Pinpoint the cell where the given text exists, returning its [x, y] midpoint coordinate. 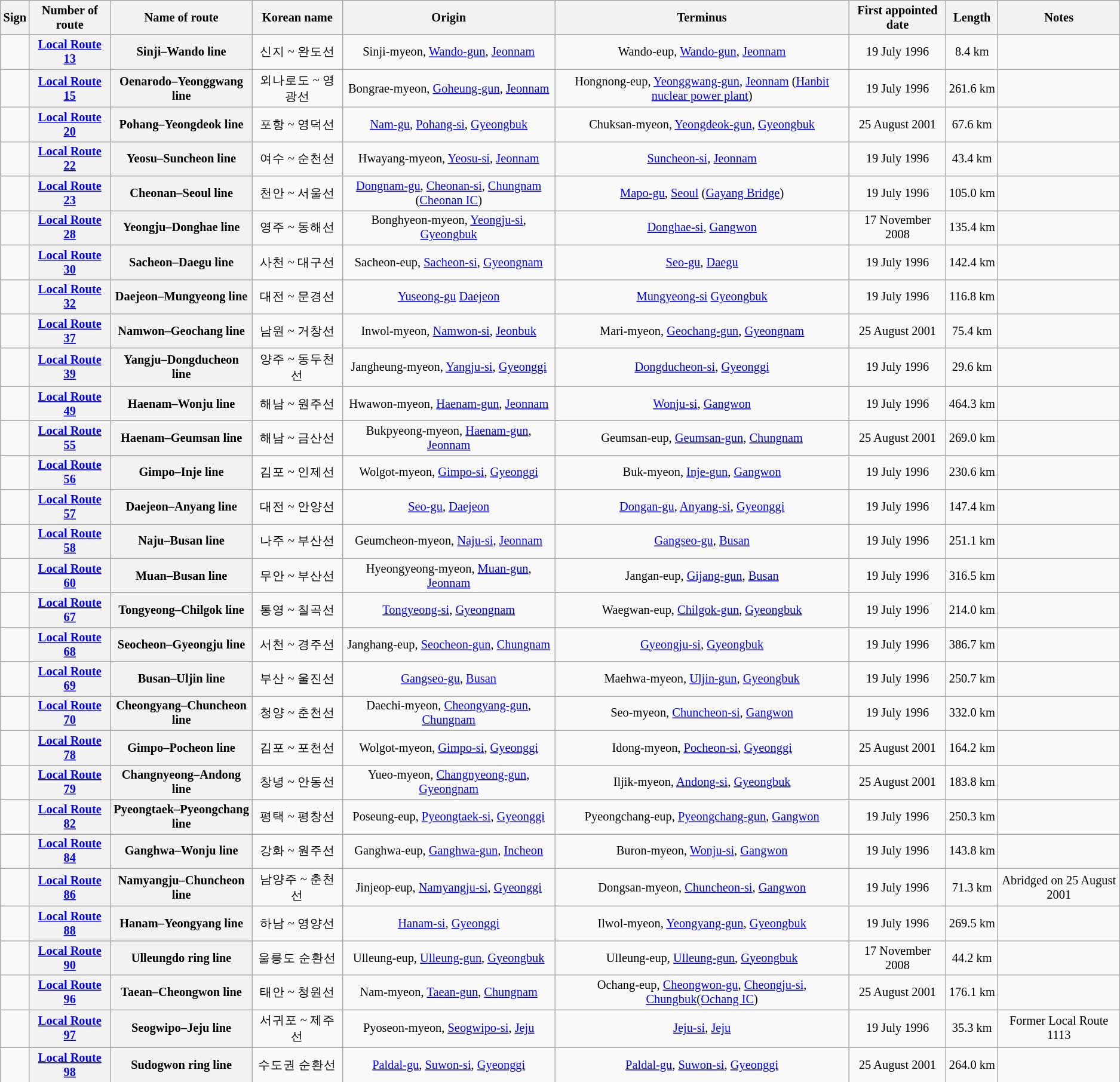
Idong-myeon, Pocheon-si, Gyeonggi [702, 748]
Ganghwa-eup, Ganghwa-gun, Incheon [449, 851]
Poseung-eup, Pyeongtaek-si, Gyeonggi [449, 816]
464.3 km [972, 404]
Wando-eup, Wando-gun, Jeonnam [702, 52]
250.7 km [972, 679]
Local Route 49 [70, 404]
Dongnam-gu, Cheonan-si, Chungnam (Cheonan IC) [449, 193]
105.0 km [972, 193]
Local Route 57 [70, 507]
무안 ~ 부산선 [297, 576]
포항 ~ 영덕선 [297, 124]
Iljik-myeon, Andong-si, Gyeongbuk [702, 782]
Jinjeop-eup, Namyangju-si, Gyeonggi [449, 887]
Seo-gu, Daegu [702, 262]
서천 ~ 경주선 [297, 644]
Local Route 23 [70, 193]
Local Route 79 [70, 782]
Namyangju–Chuncheon line [182, 887]
Local Route 56 [70, 472]
Oenarodo–Yeonggwang line [182, 88]
Taean–Cheongwon line [182, 992]
Local Route 55 [70, 438]
71.3 km [972, 887]
Hanam–Yeongyang line [182, 923]
Geumsan-eup, Geumsan-gun, Chungnam [702, 438]
신지 ~ 완도선 [297, 52]
First appointed date [897, 17]
Yeosu–Suncheon line [182, 159]
Terminus [702, 17]
Gimpo–Inje line [182, 472]
332.0 km [972, 713]
Hyeongyeong-myeon, Muan-gun, Jeonnam [449, 576]
264.0 km [972, 1065]
214.0 km [972, 610]
Dongducheon-si, Gyeonggi [702, 367]
Wonju-si, Gangwon [702, 404]
양주 ~ 동두천선 [297, 367]
Nam-myeon, Taean-gun, Chungnam [449, 992]
평택 ~ 평창선 [297, 816]
Yuseong-gu Daejeon [449, 297]
Local Route 78 [70, 748]
Local Route 20 [70, 124]
여수 ~ 순천선 [297, 159]
Bongrae-myeon, Goheung-gun, Jeonnam [449, 88]
Jangan-eup, Gijang-gun, Busan [702, 576]
Name of route [182, 17]
Abridged on 25 August 2001 [1059, 887]
Yangju–Dongducheon line [182, 367]
Changnyeong–Andong line [182, 782]
Cheongyang–Chuncheon line [182, 713]
Bonghyeon-myeon, Yeongju-si, Gyeongbuk [449, 228]
Origin [449, 17]
Hongnong-eup, Yeonggwang-gun, Jeonnam (Hanbit nuclear power plant) [702, 88]
Local Route 97 [70, 1028]
Mari-myeon, Geochang-gun, Gyeongnam [702, 331]
Daejeon–Mungyeong line [182, 297]
Former Local Route 1113 [1059, 1028]
Buk-myeon, Inje-gun, Gangwon [702, 472]
수도권 순환선 [297, 1065]
164.2 km [972, 748]
Mungyeong-si Gyeongbuk [702, 297]
Waegwan-eup, Chilgok-gun, Gyeongbuk [702, 610]
135.4 km [972, 228]
269.0 km [972, 438]
Sudogwon ring line [182, 1065]
Local Route 15 [70, 88]
Seocheon–Gyeongju line [182, 644]
147.4 km [972, 507]
해남 ~ 원주선 [297, 404]
사천 ~ 대구선 [297, 262]
창녕 ~ 안동선 [297, 782]
강화 ~ 원주선 [297, 851]
통영 ~ 칠곡선 [297, 610]
Naju–Busan line [182, 541]
Local Route 68 [70, 644]
Suncheon-si, Jeonnam [702, 159]
Donghae-si, Gangwon [702, 228]
176.1 km [972, 992]
Ilwol-myeon, Yeongyang-gun, Gyeongbuk [702, 923]
230.6 km [972, 472]
Ulleungdo ring line [182, 958]
Sacheon–Daegu line [182, 262]
Sinji-myeon, Wando-gun, Jeonnam [449, 52]
Maehwa-myeon, Uljin-gun, Gyeongbuk [702, 679]
Dongan-gu, Anyang-si, Gyeonggi [702, 507]
Local Route 70 [70, 713]
Local Route 30 [70, 262]
116.8 km [972, 297]
남양주 ~ 춘천선 [297, 887]
청양 ~ 춘천선 [297, 713]
Local Route 69 [70, 679]
Buron-myeon, Wonju-si, Gangwon [702, 851]
Jangheung-myeon, Yangju-si, Gyeonggi [449, 367]
Haenam–Wonju line [182, 404]
Muan–Busan line [182, 576]
Local Route 86 [70, 887]
Local Route 39 [70, 367]
Pyoseon-myeon, Seogwipo-si, Jeju [449, 1028]
Local Route 13 [70, 52]
나주 ~ 부산선 [297, 541]
Seo-myeon, Chuncheon-si, Gangwon [702, 713]
대전 ~ 안양선 [297, 507]
Local Route 60 [70, 576]
Local Route 32 [70, 297]
Tongyeong-si, Gyeongnam [449, 610]
Hwayang-myeon, Yeosu-si, Jeonnam [449, 159]
Local Route 37 [70, 331]
Gyeongju-si, Gyeongbuk [702, 644]
8.4 km [972, 52]
Pohang–Yeongdeok line [182, 124]
해남 ~ 금산선 [297, 438]
Local Route 28 [70, 228]
43.4 km [972, 159]
251.1 km [972, 541]
29.6 km [972, 367]
Local Route 67 [70, 610]
Nam-gu, Pohang-si, Gyeongbuk [449, 124]
Yueo-myeon, Changnyeong-gun, Gyeongnam [449, 782]
Inwol-myeon, Namwon-si, Jeonbuk [449, 331]
316.5 km [972, 576]
Tongyeong–Chilgok line [182, 610]
Hanam-si, Gyeonggi [449, 923]
44.2 km [972, 958]
Sinji–Wando line [182, 52]
Sign [15, 17]
외나로도 ~ 영광선 [297, 88]
Cheonan–Seoul line [182, 193]
Local Route 84 [70, 851]
Haenam–Geumsan line [182, 438]
Chuksan-myeon, Yeongdeok-gun, Gyeongbuk [702, 124]
Local Route 88 [70, 923]
하남 ~ 영양선 [297, 923]
Busan–Uljin line [182, 679]
서귀포 ~ 제주선 [297, 1028]
Length [972, 17]
Local Route 82 [70, 816]
261.6 km [972, 88]
울릉도 순환선 [297, 958]
Number of route [70, 17]
Hwawon-myeon, Haenam-gun, Jeonnam [449, 404]
Local Route 90 [70, 958]
269.5 km [972, 923]
35.3 km [972, 1028]
김포 ~ 포천선 [297, 748]
Ochang-eup, Cheongwon-gu, Cheongju-si, Chungbuk(Ochang IC) [702, 992]
Seogwipo–Jeju line [182, 1028]
Jeju-si, Jeju [702, 1028]
대전 ~ 문경선 [297, 297]
Local Route 96 [70, 992]
남원 ~ 거창선 [297, 331]
김포 ~ 인제선 [297, 472]
Local Route 58 [70, 541]
Janghang-eup, Seocheon-gun, Chungnam [449, 644]
Daechi-myeon, Cheongyang-gun, Chungnam [449, 713]
Bukpyeong-myeon, Haenam-gun, Jeonnam [449, 438]
천안 ~ 서울선 [297, 193]
Dongsan-myeon, Chuncheon-si, Gangwon [702, 887]
Yeongju–Donghae line [182, 228]
Sacheon-eup, Sacheon-si, Gyeongnam [449, 262]
Notes [1059, 17]
Daejeon–Anyang line [182, 507]
부산 ~ 울진선 [297, 679]
Geumcheon-myeon, Naju-si, Jeonnam [449, 541]
183.8 km [972, 782]
Pyeongchang-eup, Pyeongchang-gun, Gangwon [702, 816]
143.8 km [972, 851]
Korean name [297, 17]
386.7 km [972, 644]
Local Route 98 [70, 1065]
영주 ~ 동해선 [297, 228]
Gimpo–Pocheon line [182, 748]
태안 ~ 청원선 [297, 992]
75.4 km [972, 331]
Local Route 22 [70, 159]
Pyeongtaek–Pyeongchang line [182, 816]
Namwon–Geochang line [182, 331]
67.6 km [972, 124]
Mapo-gu, Seoul (Gayang Bridge) [702, 193]
Seo-gu, Daejeon [449, 507]
Ganghwa–Wonju line [182, 851]
250.3 km [972, 816]
142.4 km [972, 262]
